Output the (X, Y) coordinate of the center of the cell containing the given text.  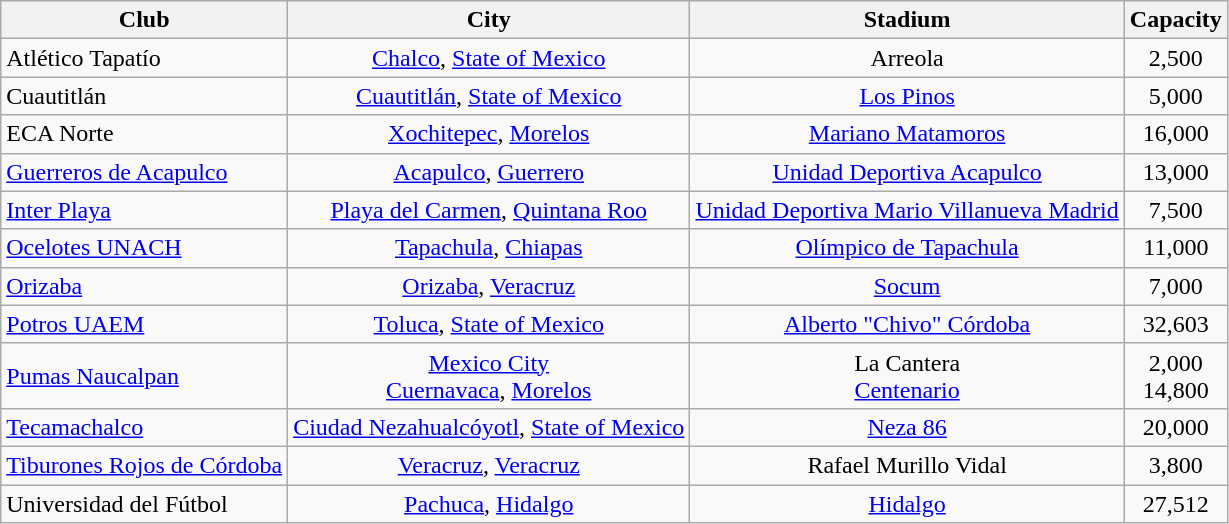
Pumas Naucalpan (144, 376)
Capacity (1176, 20)
Socum (907, 286)
Unidad Deportiva Mario Villanueva Madrid (907, 210)
Chalco, State of Mexico (489, 58)
Toluca, State of Mexico (489, 324)
27,512 (1176, 503)
Universidad del Fútbol (144, 503)
Potros UAEM (144, 324)
7,000 (1176, 286)
Mexico CityCuernavaca, Morelos (489, 376)
13,000 (1176, 172)
Club (144, 20)
Olímpico de Tapachula (907, 248)
Tecamachalco (144, 427)
Tapachula, Chiapas (489, 248)
3,800 (1176, 465)
16,000 (1176, 134)
Stadium (907, 20)
Xochitepec, Morelos (489, 134)
Neza 86 (907, 427)
7,500 (1176, 210)
20,000 (1176, 427)
Atlético Tapatío (144, 58)
32,603 (1176, 324)
Guerreros de Acapulco (144, 172)
2,00014,800 (1176, 376)
City (489, 20)
Unidad Deportiva Acapulco (907, 172)
Ocelotes UNACH (144, 248)
Cuautitlán (144, 96)
Orizaba, Veracruz (489, 286)
2,500 (1176, 58)
Orizaba (144, 286)
Arreola (907, 58)
Alberto "Chivo" Córdoba (907, 324)
Rafael Murillo Vidal (907, 465)
Inter Playa (144, 210)
5,000 (1176, 96)
Mariano Matamoros (907, 134)
Ciudad Nezahualcóyotl, State of Mexico (489, 427)
Pachuca, Hidalgo (489, 503)
11,000 (1176, 248)
Cuautitlán, State of Mexico (489, 96)
Veracruz, Veracruz (489, 465)
Hidalgo (907, 503)
Acapulco, Guerrero (489, 172)
Los Pinos (907, 96)
La CanteraCentenario (907, 376)
ECA Norte (144, 134)
Tiburones Rojos de Córdoba (144, 465)
Playa del Carmen, Quintana Roo (489, 210)
